Provide the (x, y) coordinate of the cell's center where the given text is located.  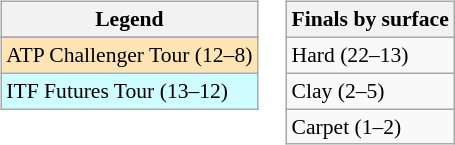
Finals by surface (370, 20)
Legend (129, 20)
Carpet (1–2) (370, 127)
Hard (22–13) (370, 55)
ATP Challenger Tour (12–8) (129, 55)
ITF Futures Tour (13–12) (129, 91)
Clay (2–5) (370, 91)
